Detect which cell encompasses the target text, then output its (X, Y) center coordinate. 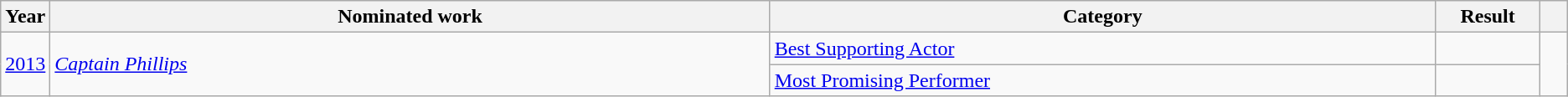
Year (25, 17)
2013 (25, 64)
Best Supporting Actor (1102, 48)
Captain Phillips (410, 64)
Category (1102, 17)
Most Promising Performer (1102, 80)
Result (1488, 17)
Nominated work (410, 17)
